Extract the [X, Y] coordinate from the center of the cell holding the provided text.  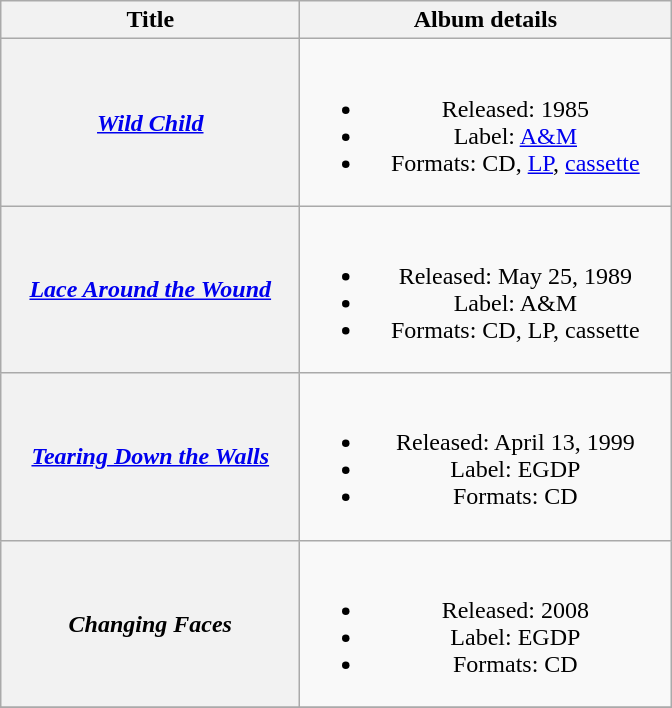
Released: May 25, 1989Label: A&MFormats: CD, LP, cassette [486, 290]
Released: 1985Label: A&MFormats: CD, LP, cassette [486, 122]
Lace Around the Wound [150, 290]
Title [150, 20]
Tearing Down the Walls [150, 456]
Album details [486, 20]
Wild Child [150, 122]
Released: 2008Label: EGDPFormats: CD [486, 624]
Released: April 13, 1999Label: EGDPFormats: CD [486, 456]
Changing Faces [150, 624]
